Locate the cell with the specified text and output its [X, Y] center coordinate. 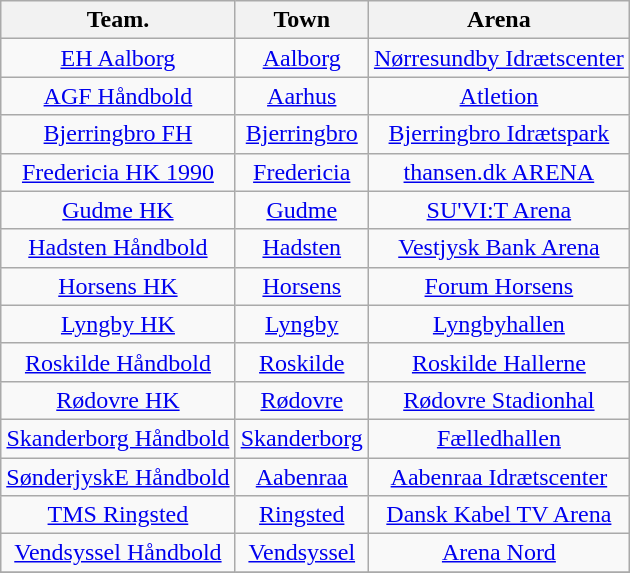
TMS Ringsted [118, 515]
Lyngby HK [118, 324]
Bjerringbro Idrætspark [498, 134]
Horsens [302, 286]
Bjerringbro FH [118, 134]
Skanderborg Håndbold [118, 438]
Town [302, 20]
SU'VI:T Arena [498, 210]
Vestjysk Bank Arena [498, 248]
Fredericia [302, 172]
Bjerringbro [302, 134]
Skanderborg [302, 438]
Nørresundby Idrætscenter [498, 58]
Hadsten Håndbold [118, 248]
Roskilde [302, 362]
Aabenraa [302, 477]
Roskilde Hallerne [498, 362]
EH Aalborg [118, 58]
Atletion [498, 96]
Lyngby [302, 324]
Arena [498, 20]
Aabenraa Idrætscenter [498, 477]
Arena Nord [498, 553]
Horsens HK [118, 286]
Dansk Kabel TV Arena [498, 515]
SønderjyskE Håndbold [118, 477]
Roskilde Håndbold [118, 362]
Ringsted [302, 515]
Vendsyssel Håndbold [118, 553]
Team. [118, 20]
AGF Håndbold [118, 96]
Aarhus [302, 96]
Forum Horsens [498, 286]
Rødovre HK [118, 400]
Fredericia HK 1990 [118, 172]
Hadsten [302, 248]
Rødovre Stadionhal [498, 400]
Rødovre [302, 400]
Aalborg [302, 58]
Lyngbyhallen [498, 324]
thansen.dk ARENA [498, 172]
Gudme [302, 210]
Fælledhallen [498, 438]
Gudme HK [118, 210]
Vendsyssel [302, 553]
